For the text-containing cell, return its midpoint in [x, y] coordinate format. 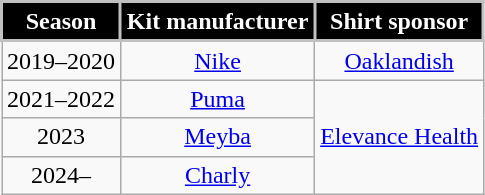
Season [62, 22]
Elevance Health [400, 137]
Puma [218, 99]
Kit manufacturer [218, 22]
2024– [62, 175]
2023 [62, 137]
Meyba [218, 137]
2021–2022 [62, 99]
Nike [218, 60]
Shirt sponsor [400, 22]
Oaklandish [400, 60]
Charly [218, 175]
2019–2020 [62, 60]
